From the cell containing the given text, extract its center point as [x, y] coordinate. 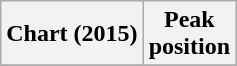
Chart (2015) [72, 34]
Peakposition [189, 34]
